Return the [X, Y] coordinate for the center point of the cell that contains the specified text.  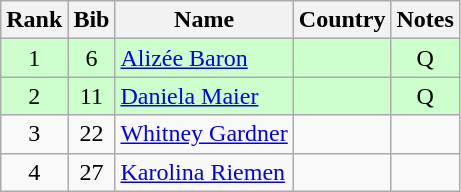
6 [92, 58]
Name [204, 20]
1 [34, 58]
22 [92, 134]
Whitney Gardner [204, 134]
11 [92, 96]
Bib [92, 20]
4 [34, 172]
Country [342, 20]
3 [34, 134]
Rank [34, 20]
2 [34, 96]
27 [92, 172]
Alizée Baron [204, 58]
Daniela Maier [204, 96]
Notes [425, 20]
Karolina Riemen [204, 172]
